Provide the (X, Y) coordinate of the cell's center where the given text is located.  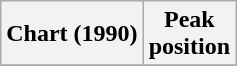
Peakposition (189, 34)
Chart (1990) (72, 34)
